Output the (x, y) coordinate of the center of the cell containing the given text.  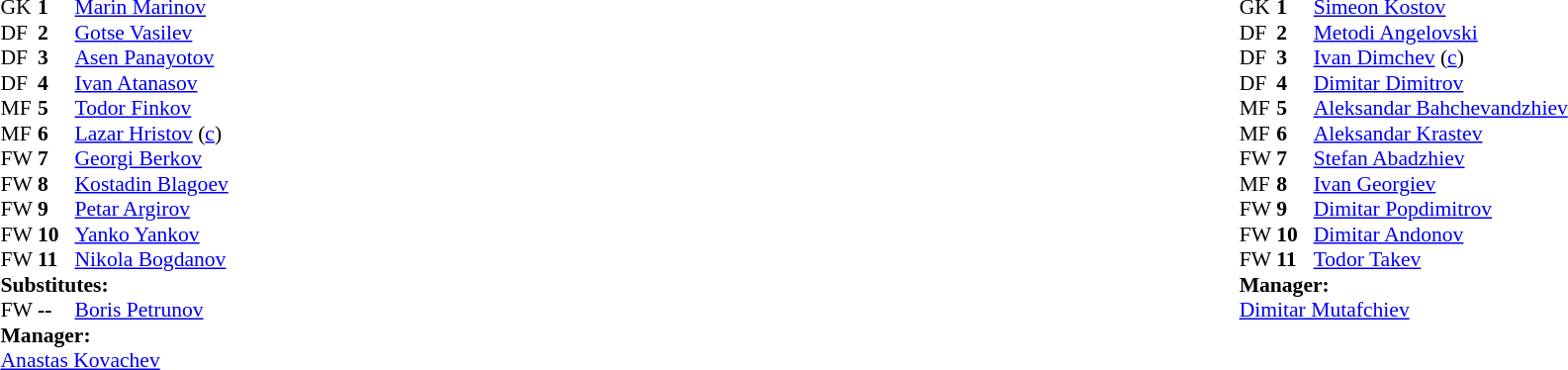
Ivan Georgiev (1440, 184)
Petar Argirov (152, 209)
Gotse Vasilev (152, 33)
Aleksandar Krastev (1440, 134)
Metodi Angelovski (1440, 33)
Asen Panayotov (152, 58)
Dimitar Popdimitrov (1440, 209)
Yanko Yankov (152, 234)
Substitutes: (114, 285)
Aleksandar Bahchevandzhiev (1440, 108)
Nikola Bogdanov (152, 260)
Dimitar Mutafchiev (1404, 310)
Todor Finkov (152, 108)
Stefan Abadzhiev (1440, 159)
Ivan Dimchev (c) (1440, 58)
Boris Petrunov (152, 310)
Todor Takev (1440, 260)
Lazar Hristov (c) (152, 134)
Dimitar Dimitrov (1440, 83)
Georgi Berkov (152, 159)
-- (56, 310)
Ivan Atanasov (152, 83)
Dimitar Andonov (1440, 234)
Kostadin Blagoev (152, 184)
